Search for the cell housing the specified text and yield its (x, y) center coordinate. 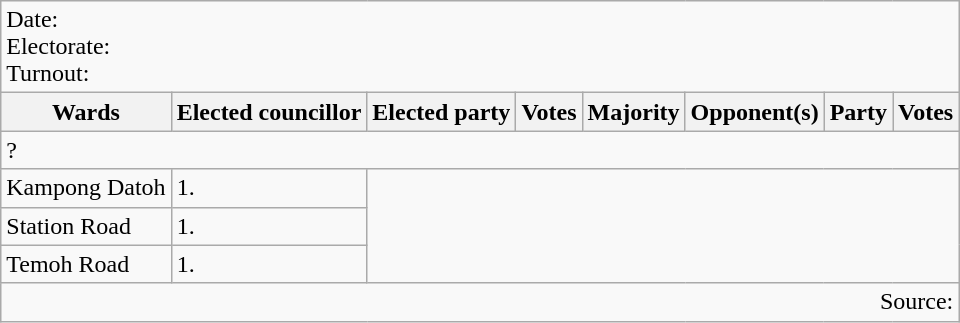
Source: (480, 302)
Station Road (86, 226)
? (480, 150)
Elected party (442, 112)
Party (858, 112)
Elected councillor (269, 112)
Wards (86, 112)
Kampong Datoh (86, 188)
Opponent(s) (754, 112)
Majority (634, 112)
Temoh Road (86, 264)
Date: Electorate: Turnout: (480, 47)
